Provide the [x, y] coordinate of the cell's center where the given text is located.  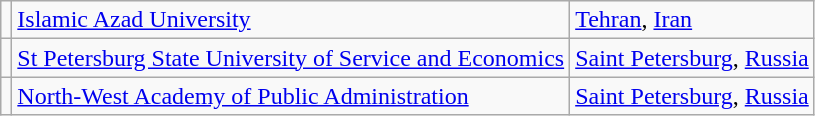
St Petersburg State University of Service and Economics [291, 58]
Tehran, Iran [692, 20]
Islamic Azad University [291, 20]
North-West Academy of Public Administration [291, 96]
